Detect which cell encompasses the target text, then output its (x, y) center coordinate. 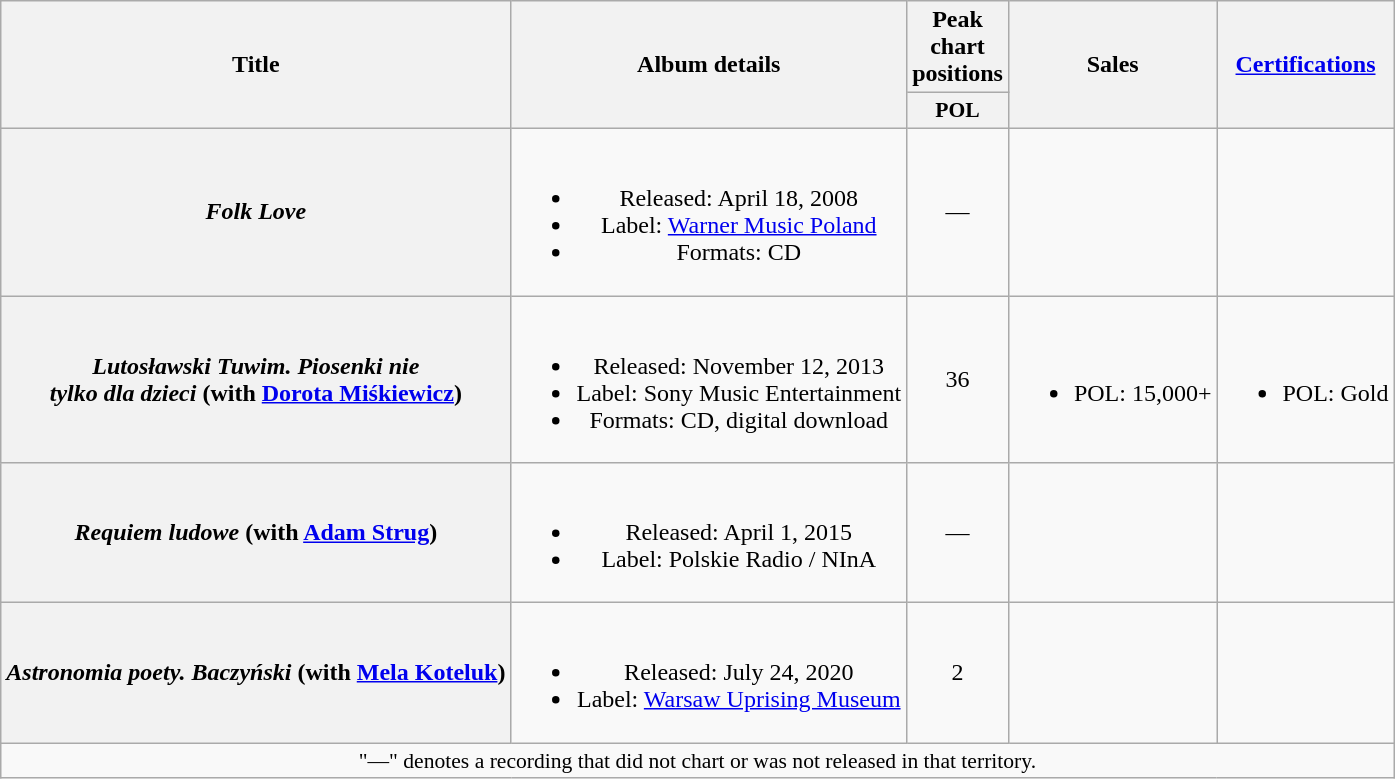
36 (958, 380)
"—" denotes a recording that did not chart or was not released in that territory. (698, 761)
Astronomia poety. Baczyński (with Mela Koteluk) (256, 673)
POL: 15,000+ (1112, 380)
POL: Gold (1306, 380)
Released: November 12, 2013Label: Sony Music EntertainmentFormats: CD, digital download (709, 380)
Album details (709, 65)
Sales (1112, 65)
Released: April 1, 2015Label: Polskie Radio / NInA (709, 533)
Certifications (1306, 65)
Released: July 24, 2020Label: Warsaw Uprising Museum (709, 673)
Title (256, 65)
Released: April 18, 2008Label: Warner Music PolandFormats: CD (709, 212)
Requiem ludowe (with Adam Strug) (256, 533)
POL (958, 111)
Peak chart positions (958, 47)
2 (958, 673)
Folk Love (256, 212)
Lutosławski Tuwim. Piosenki nietylko dla dzieci (with Dorota Miśkiewicz) (256, 380)
